Output the [x, y] coordinate of the center of the cell containing the given text.  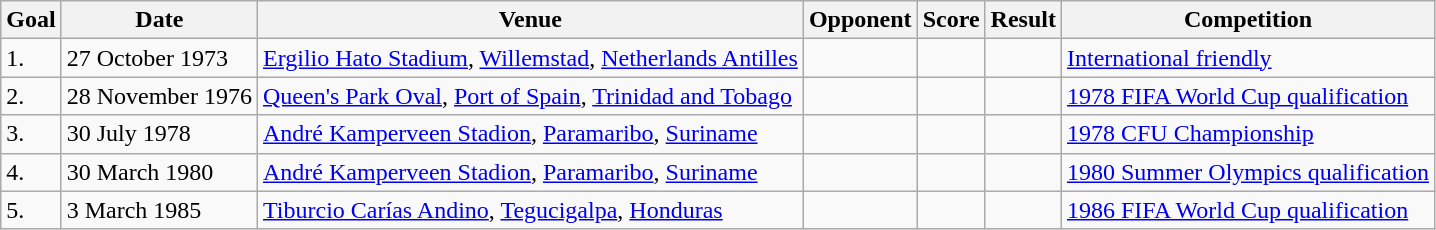
28 November 1976 [159, 96]
Queen's Park Oval, Port of Spain, Trinidad and Tobago [531, 96]
Result [1023, 20]
1980 Summer Olympics qualification [1248, 172]
3 March 1985 [159, 210]
Tiburcio Carías Andino, Tegucigalpa, Honduras [531, 210]
Opponent [860, 20]
30 July 1978 [159, 134]
27 October 1973 [159, 58]
Goal [31, 20]
2. [31, 96]
1986 FIFA World Cup qualification [1248, 210]
3. [31, 134]
Score [951, 20]
5. [31, 210]
Competition [1248, 20]
4. [31, 172]
International friendly [1248, 58]
Ergilio Hato Stadium, Willemstad, Netherlands Antilles [531, 58]
Date [159, 20]
1. [31, 58]
30 March 1980 [159, 172]
1978 FIFA World Cup qualification [1248, 96]
1978 CFU Championship [1248, 134]
Venue [531, 20]
